Provide the [X, Y] coordinate of the cell's center where the given text is located.  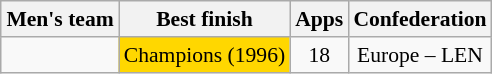
Confederation [420, 19]
Europe – LEN [420, 55]
18 [319, 55]
Best finish [204, 19]
Apps [319, 19]
Men's team [60, 19]
Champions (1996) [204, 55]
